Pinpoint the cell where the given text exists, returning its (X, Y) midpoint coordinate. 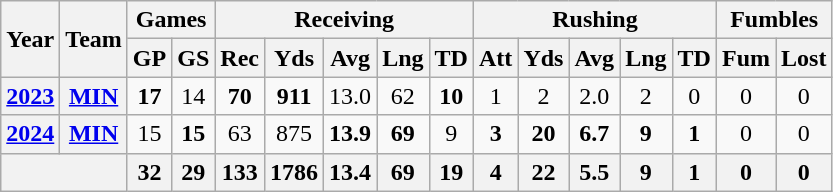
1786 (294, 172)
875 (294, 134)
32 (149, 172)
13.9 (350, 134)
Year (30, 39)
Rec (240, 58)
17 (149, 96)
133 (240, 172)
5.5 (594, 172)
Att (495, 58)
62 (403, 96)
29 (194, 172)
4 (495, 172)
2024 (30, 134)
GS (194, 58)
6.7 (594, 134)
22 (544, 172)
3 (495, 134)
Fum (746, 58)
19 (451, 172)
63 (240, 134)
Receiving (344, 20)
13.0 (350, 96)
911 (294, 96)
14 (194, 96)
Team (94, 39)
Lost (804, 58)
Rushing (594, 20)
Games (170, 20)
Fumbles (774, 20)
70 (240, 96)
20 (544, 134)
13.4 (350, 172)
2.0 (594, 96)
2023 (30, 96)
GP (149, 58)
10 (451, 96)
